From the cell containing the given text, extract its center point as [x, y] coordinate. 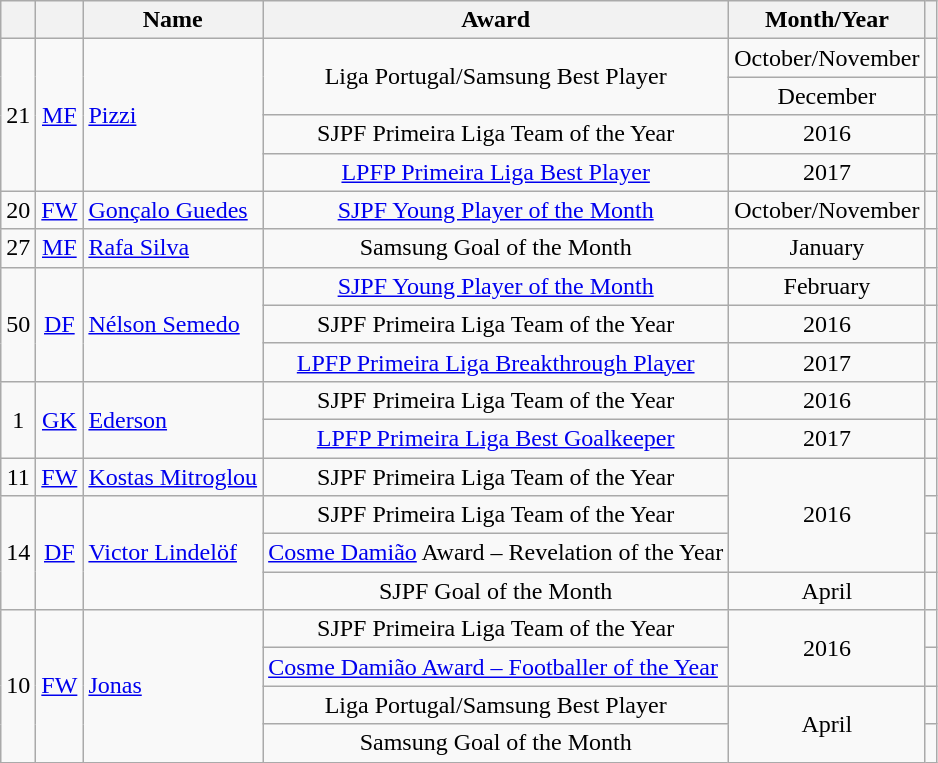
Victor Lindelöf [173, 553]
January [827, 248]
SJPF Goal of the Month [496, 591]
LPFP Primeira Liga Breakthrough Player [496, 362]
20 [18, 210]
December [827, 96]
14 [18, 553]
Pizzi [173, 115]
10 [18, 686]
Month/Year [827, 20]
GK [60, 419]
February [827, 286]
27 [18, 248]
Cosme Damião Award – Revelation of the Year [496, 553]
Ederson [173, 419]
Rafa Silva [173, 248]
LPFP Primeira Liga Best Goalkeeper [496, 438]
LPFP Primeira Liga Best Player [496, 172]
Kostas Mitroglou [173, 477]
Jonas [173, 686]
1 [18, 419]
21 [18, 115]
Name [173, 20]
Nélson Semedo [173, 324]
50 [18, 324]
Award [496, 20]
Gonçalo Guedes [173, 210]
11 [18, 477]
Cosme Damião Award – Footballer of the Year [496, 667]
